Identify which cell holds the provided text, then report its [x, y] central coordinate. 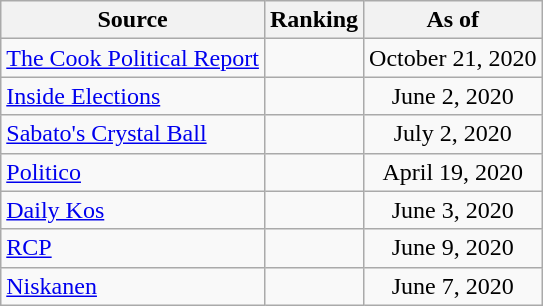
Politico [133, 172]
October 21, 2020 [453, 58]
The Cook Political Report [133, 58]
Sabato's Crystal Ball [133, 134]
July 2, 2020 [453, 134]
Daily Kos [133, 210]
June 3, 2020 [453, 210]
April 19, 2020 [453, 172]
RCP [133, 248]
June 2, 2020 [453, 96]
As of [453, 20]
June 7, 2020 [453, 286]
Niskanen [133, 286]
June 9, 2020 [453, 248]
Inside Elections [133, 96]
Ranking [314, 20]
Source [133, 20]
